Detect which cell encompasses the target text, then output its (X, Y) center coordinate. 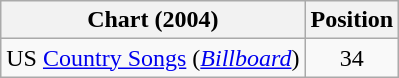
34 (352, 58)
Chart (2004) (153, 20)
US Country Songs (Billboard) (153, 58)
Position (352, 20)
